Extract the [X, Y] coordinate from the center of the cell holding the provided text.  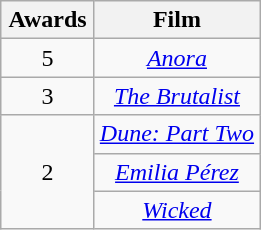
3 [48, 96]
Film [176, 20]
Wicked [176, 210]
Dune: Part Two [176, 134]
The Brutalist [176, 96]
Emilia Pérez [176, 172]
5 [48, 58]
Anora [176, 58]
Awards [48, 20]
2 [48, 172]
